Determine the (x, y) coordinate at the center of the cell enclosing the given text.  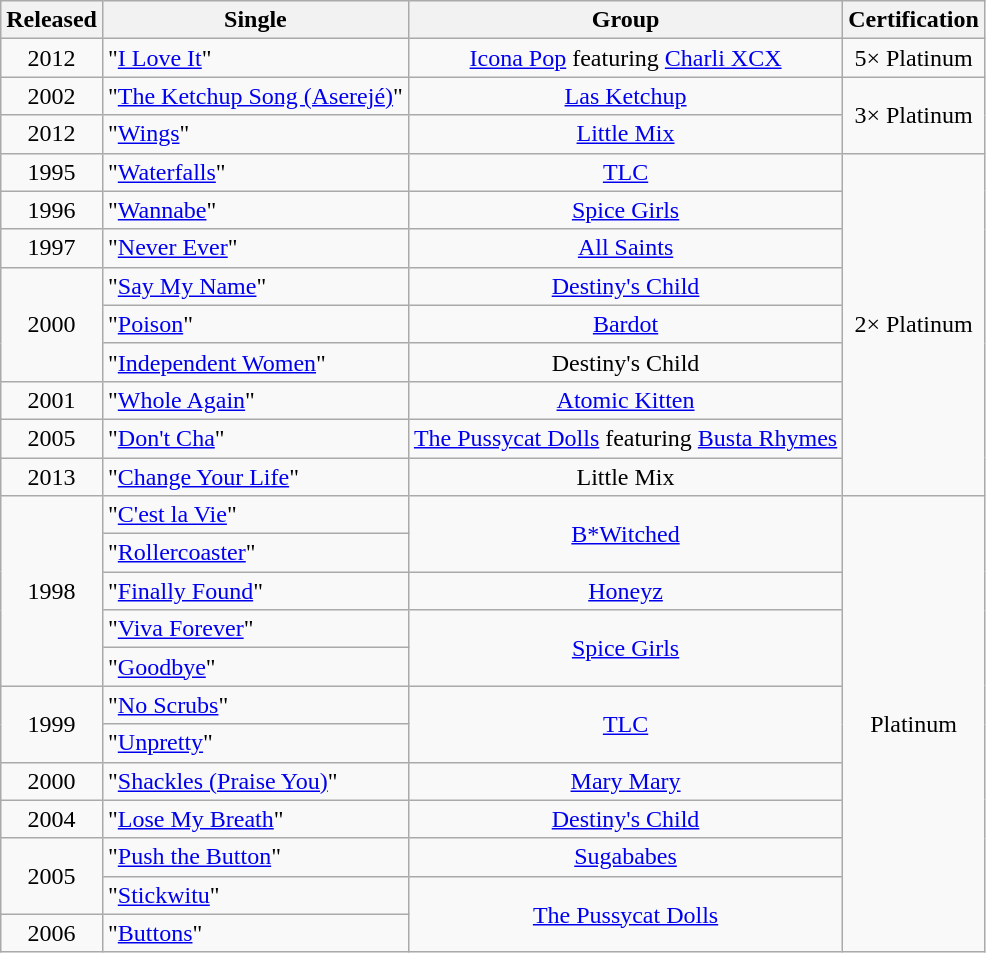
2004 (52, 819)
"Whole Again" (255, 400)
Single (255, 20)
"Viva Forever" (255, 629)
"I Love It" (255, 58)
"Shackles (Praise You)" (255, 781)
"Push the Button" (255, 857)
"Independent Women" (255, 362)
Icona Pop featuring Charli XCX (625, 58)
2002 (52, 96)
"Waterfalls" (255, 172)
Bardot (625, 324)
1995 (52, 172)
Atomic Kitten (625, 400)
"Say My Name" (255, 286)
2001 (52, 400)
"Lose My Breath" (255, 819)
1997 (52, 248)
"Buttons" (255, 933)
"C'est la Vie" (255, 515)
Group (625, 20)
Certification (914, 20)
B*Witched (625, 534)
Platinum (914, 724)
"Wings" (255, 134)
"Wannabe" (255, 210)
"Poison" (255, 324)
1999 (52, 724)
The Pussycat Dolls featuring Busta Rhymes (625, 438)
3× Platinum (914, 115)
1996 (52, 210)
"Rollercoaster" (255, 553)
"The Ketchup Song (Aserejé)" (255, 96)
Sugababes (625, 857)
Honeyz (625, 591)
Mary Mary (625, 781)
2× Platinum (914, 324)
2006 (52, 933)
All Saints (625, 248)
"Change Your Life" (255, 477)
5× Platinum (914, 58)
Released (52, 20)
The Pussycat Dolls (625, 914)
"Unpretty" (255, 743)
"Stickwitu" (255, 895)
1998 (52, 591)
"No Scrubs" (255, 705)
"Goodbye" (255, 667)
2013 (52, 477)
"Finally Found" (255, 591)
"Never Ever" (255, 248)
"Don't Cha" (255, 438)
Las Ketchup (625, 96)
